Pinpoint the cell where the given text exists, returning its [x, y] midpoint coordinate. 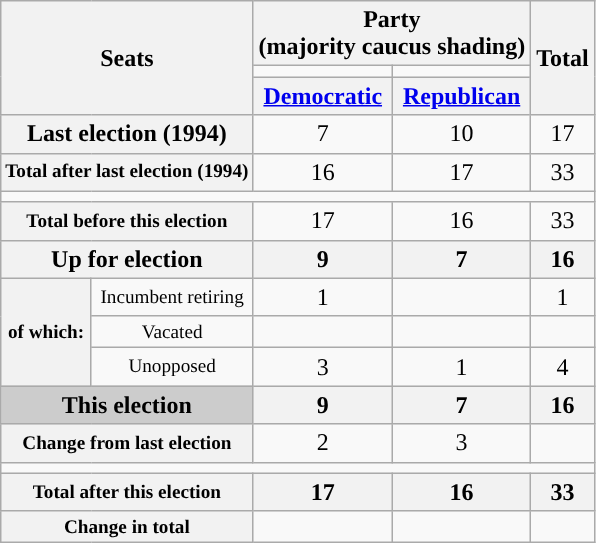
Total after this election [127, 492]
Democratic [323, 96]
Up for election [127, 259]
2 [323, 443]
Last election (1994) [127, 134]
Incumbent retiring [172, 297]
Seats [127, 58]
Total [563, 58]
10 [461, 134]
Republican [461, 96]
Total after last election (1994) [127, 172]
Party(majority caucus shading) [392, 34]
Change in total [127, 527]
Vacated [172, 332]
of which: [46, 332]
This election [127, 405]
Change from last election [127, 443]
4 [563, 367]
Unopposed [172, 367]
Total before this election [127, 221]
